Detect which cell encompasses the target text, then output its (x, y) center coordinate. 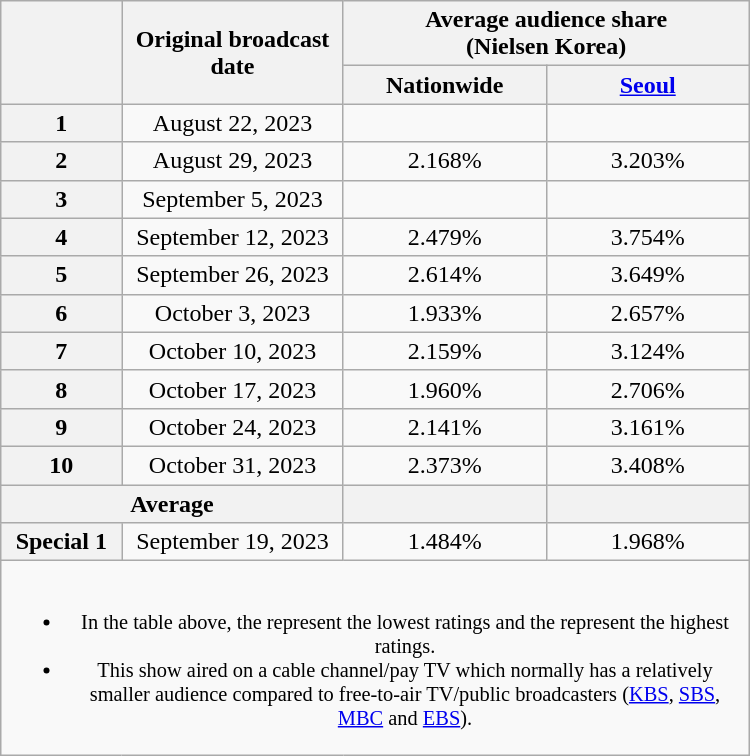
1.484% (444, 542)
October 10, 2023 (232, 351)
4 (62, 237)
2.706% (648, 389)
October 31, 2023 (232, 465)
October 24, 2023 (232, 427)
Special 1 (62, 542)
3.408% (648, 465)
6 (62, 313)
3.161% (648, 427)
Average audience share(Nielsen Korea) (546, 34)
October 3, 2023 (232, 313)
5 (62, 275)
Original broadcast date (232, 52)
3.754% (648, 237)
September 5, 2023 (232, 199)
3.203% (648, 161)
Average (172, 503)
3.124% (648, 351)
10 (62, 465)
2 (62, 161)
2.141% (444, 427)
1.968% (648, 542)
Seoul (648, 85)
2.657% (648, 313)
August 29, 2023 (232, 161)
2.159% (444, 351)
1.960% (444, 389)
7 (62, 351)
2.168% (444, 161)
1 (62, 123)
Nationwide (444, 85)
September 12, 2023 (232, 237)
September 26, 2023 (232, 275)
8 (62, 389)
1.933% (444, 313)
3 (62, 199)
September 19, 2023 (232, 542)
9 (62, 427)
2.479% (444, 237)
2.373% (444, 465)
October 17, 2023 (232, 389)
2.614% (444, 275)
August 22, 2023 (232, 123)
3.649% (648, 275)
